Return (X, Y) of the center of cell containing provided text 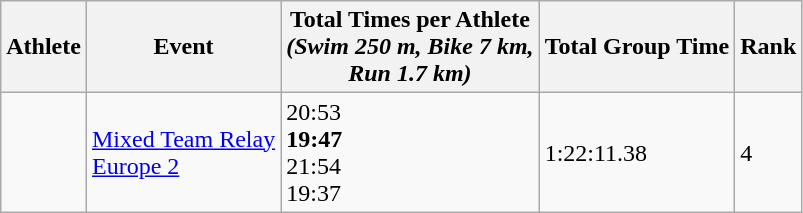
1:22:11.38 (637, 152)
Rank (768, 47)
Mixed Team Relay Europe 2 (183, 152)
Event (183, 47)
Total Group Time (637, 47)
4 (768, 152)
Athlete (44, 47)
Total Times per Athlete (Swim 250 m, Bike 7 km, Run 1.7 km) (410, 47)
20:5319:4721:5419:37 (410, 152)
